Output the [X, Y] coordinate of the center of the cell containing the given text.  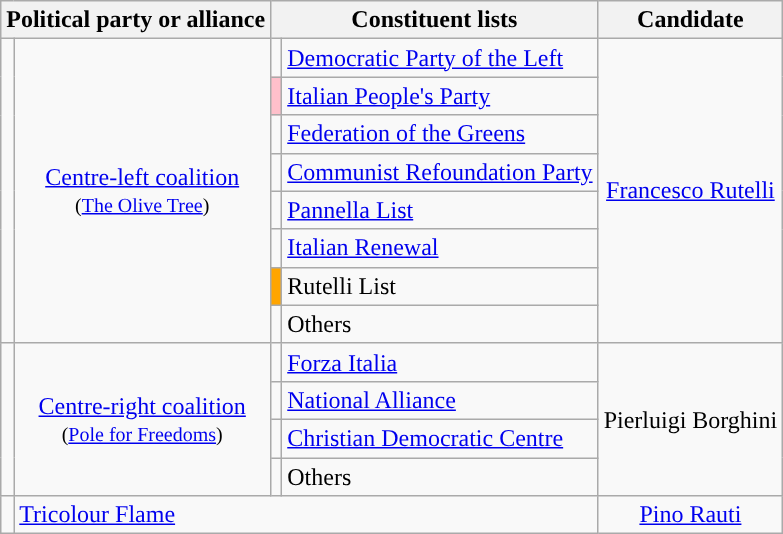
Pierluigi Borghini [690, 419]
Constituent lists [434, 20]
Pannella List [440, 210]
Italian People's Party [440, 96]
Communist Refoundation Party [440, 172]
Federation of the Greens [440, 134]
Forza Italia [440, 362]
Centre-right coalition(Pole for Freedoms) [142, 419]
Christian Democratic Centre [440, 438]
Rutelli List [440, 286]
Democratic Party of the Left [440, 58]
Pino Rauti [690, 515]
Francesco Rutelli [690, 191]
Italian Renewal [440, 248]
Tricolour Flame [306, 515]
National Alliance [440, 400]
Candidate [690, 20]
Centre-left coalition(The Olive Tree) [142, 191]
Political party or alliance [136, 20]
